Identify which cell holds the provided text, then report its [x, y] central coordinate. 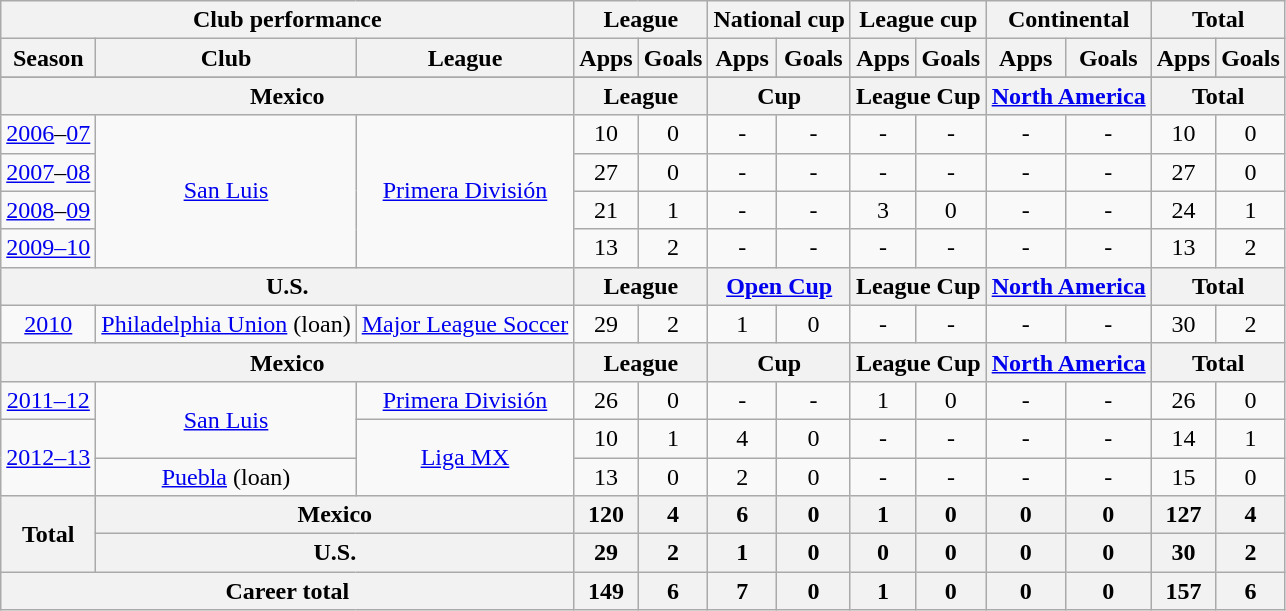
Major League Soccer [465, 324]
Career total [288, 591]
149 [606, 591]
2011–12 [48, 400]
2008–09 [48, 210]
2006–07 [48, 134]
2009–10 [48, 248]
National cup [779, 20]
League cup [918, 20]
7 [742, 591]
2007–08 [48, 172]
24 [1183, 210]
120 [606, 515]
3 [882, 210]
Puebla (loan) [226, 477]
Liga MX [465, 457]
Continental [1068, 20]
14 [1183, 438]
15 [1183, 477]
Open Cup [779, 286]
Club [226, 58]
157 [1183, 591]
Season [48, 58]
2010 [48, 324]
Club performance [288, 20]
Philadelphia Union (loan) [226, 324]
2012–13 [48, 457]
21 [606, 210]
127 [1183, 515]
